Extract the [x, y] coordinate from the center of the cell holding the provided text.  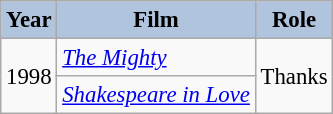
Shakespeare in Love [156, 95]
Year [29, 20]
Film [156, 20]
1998 [29, 76]
Role [294, 20]
The Mighty [156, 58]
Thanks [294, 76]
